Determine the [x, y] coordinate at the center of the cell enclosing the given text.  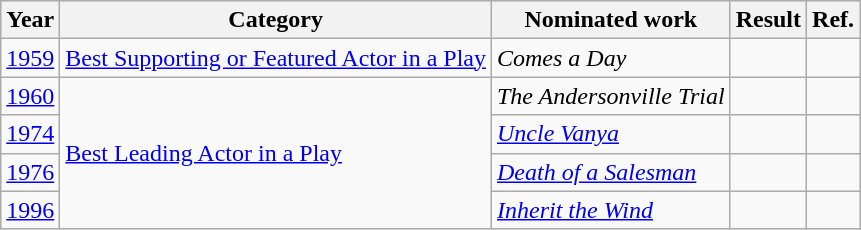
Year [30, 20]
Category [276, 20]
1974 [30, 134]
1959 [30, 58]
Ref. [834, 20]
The Andersonville Trial [610, 96]
Uncle Vanya [610, 134]
Best Leading Actor in a Play [276, 153]
Nominated work [610, 20]
Comes a Day [610, 58]
Death of a Salesman [610, 172]
Best Supporting or Featured Actor in a Play [276, 58]
1976 [30, 172]
Result [768, 20]
1960 [30, 96]
Inherit the Wind [610, 210]
1996 [30, 210]
